Return [X, Y] of the center of cell containing provided text 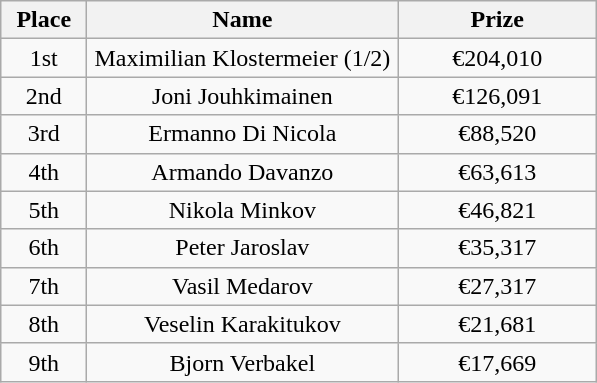
9th [44, 362]
7th [44, 286]
Peter Jaroslav [242, 248]
€46,821 [498, 210]
5th [44, 210]
8th [44, 324]
Joni Jouhkimainen [242, 96]
€35,317 [498, 248]
€63,613 [498, 172]
Vasil Medarov [242, 286]
Bjorn Verbakel [242, 362]
Veselin Karakitukov [242, 324]
Place [44, 20]
€21,681 [498, 324]
2nd [44, 96]
€17,669 [498, 362]
1st [44, 58]
6th [44, 248]
Maximilian Klostermeier (1/2) [242, 58]
Nikola Minkov [242, 210]
Name [242, 20]
Armando Davanzo [242, 172]
3rd [44, 134]
Prize [498, 20]
€88,520 [498, 134]
€27,317 [498, 286]
Ermanno Di Nicola [242, 134]
4th [44, 172]
€204,010 [498, 58]
€126,091 [498, 96]
